Provide the (x, y) coordinate of the cell's center where the given text is located.  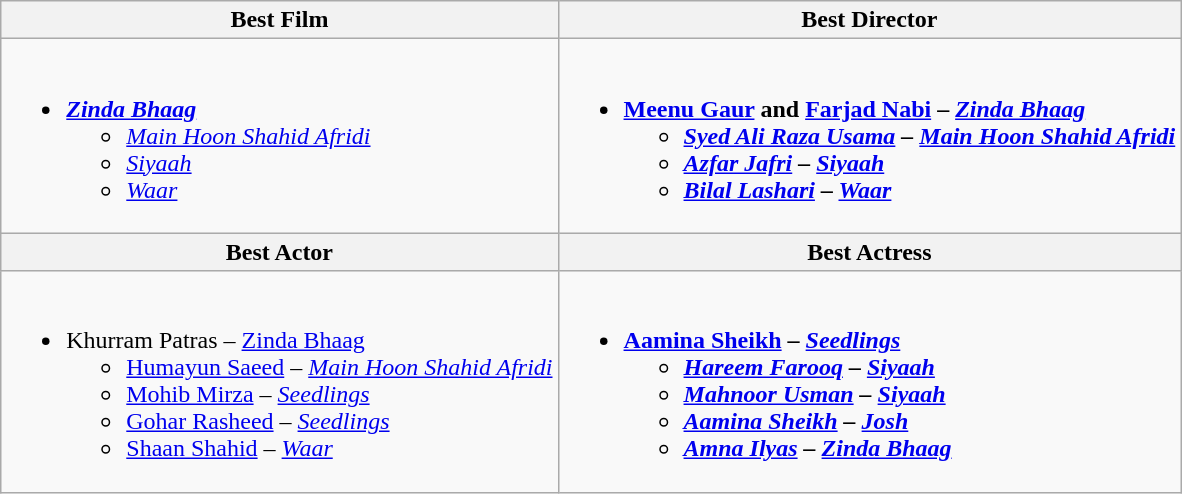
Best Film (280, 20)
Best Director (870, 20)
Aamina Sheikh – SeedlingsHareem Farooq – SiyaahMahnoor Usman – SiyaahAamina Sheikh – JoshAmna Ilyas – Zinda Bhaag (870, 382)
Meenu Gaur and Farjad Nabi – Zinda BhaagSyed Ali Raza Usama – Main Hoon Shahid AfridiAzfar Jafri – SiyaahBilal Lashari – Waar (870, 136)
Best Actress (870, 252)
Best Actor (280, 252)
Zinda BhaagMain Hoon Shahid AfridiSiyaahWaar (280, 136)
Khurram Patras – Zinda BhaagHumayun Saeed – Main Hoon Shahid AfridiMohib Mirza – SeedlingsGohar Rasheed – SeedlingsShaan Shahid – Waar (280, 382)
